Determine the [X, Y] coordinate at the center of the cell enclosing the given text.  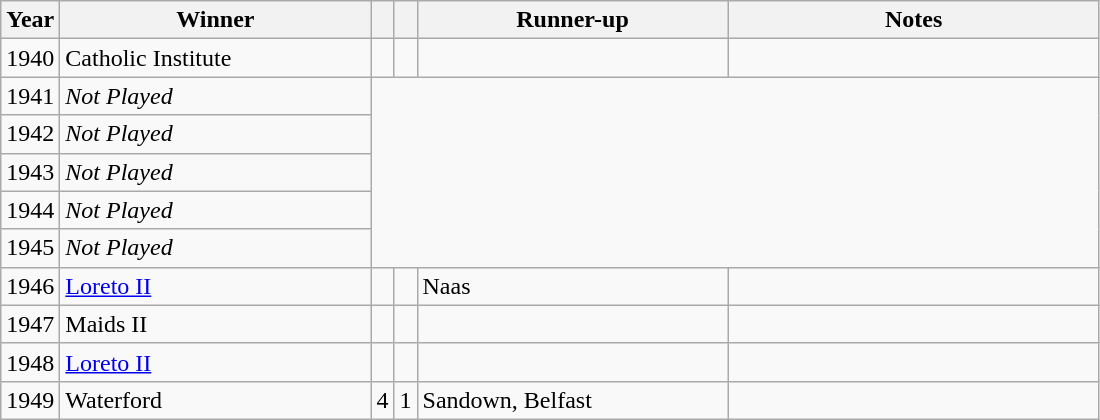
1946 [30, 286]
Waterford [216, 400]
1949 [30, 400]
4 [382, 400]
Notes [914, 20]
1940 [30, 58]
Year [30, 20]
Runner-up [572, 20]
Maids II [216, 324]
1945 [30, 248]
1944 [30, 210]
Sandown, Belfast [572, 400]
1943 [30, 172]
1 [406, 400]
Naas [572, 286]
1948 [30, 362]
Catholic Institute [216, 58]
1941 [30, 96]
1942 [30, 134]
1947 [30, 324]
Winner [216, 20]
